Provide the [x, y] coordinate of the cell's center where the given text is located.  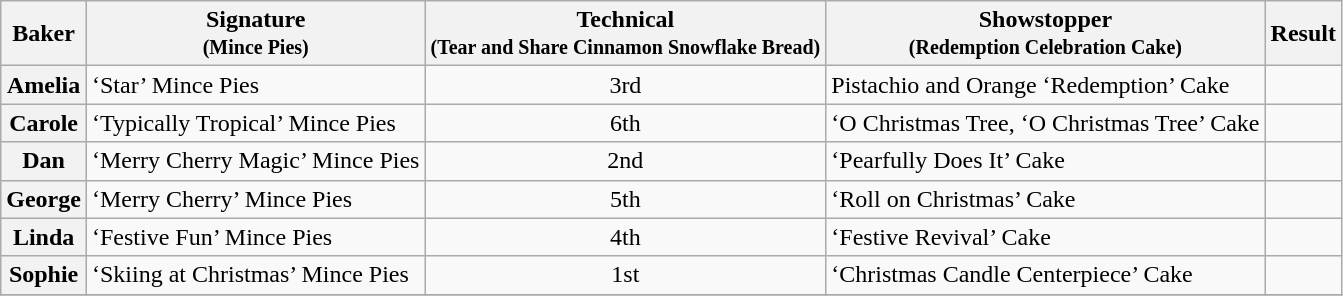
Sophie [44, 275]
Technical (Tear and Share Cinnamon Snowflake Bread) [626, 34]
5th [626, 199]
Linda [44, 237]
‘Star’ Mince Pies [256, 85]
Baker [44, 34]
1st [626, 275]
Signature (Mince Pies) [256, 34]
2nd [626, 161]
‘Merry Cherry Magic’ Mince Pies [256, 161]
3rd [626, 85]
4th [626, 237]
6th [626, 123]
‘Festive Fun’ Mince Pies [256, 237]
‘Merry Cherry’ Mince Pies [256, 199]
Amelia [44, 85]
‘Christmas Candle Centerpiece’ Cake [1046, 275]
‘Festive Revival’ Cake [1046, 237]
‘Roll on Christmas’ Cake [1046, 199]
Result [1303, 34]
Carole [44, 123]
George [44, 199]
‘O Christmas Tree, ‘O Christmas Tree’ Cake [1046, 123]
‘Skiing at Christmas’ Mince Pies [256, 275]
‘Pearfully Does It’ Cake [1046, 161]
Dan [44, 161]
‘Typically Tropical’ Mince Pies [256, 123]
Pistachio and Orange ‘Redemption’ Cake [1046, 85]
Showstopper (Redemption Celebration Cake) [1046, 34]
